Detect which cell encompasses the target text, then output its (X, Y) center coordinate. 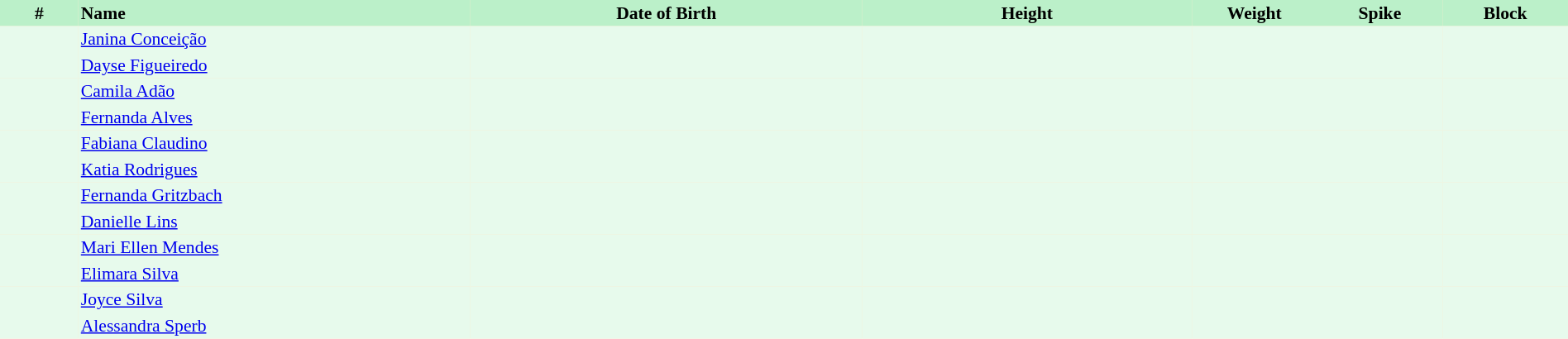
Fernanda Alves (275, 117)
Date of Birth (667, 13)
Katia Rodrigues (275, 169)
Danielle Lins (275, 222)
Joyce Silva (275, 299)
Alessandra Sperb (275, 326)
Janina Conceição (275, 40)
Height (1027, 13)
Fabiana Claudino (275, 144)
Camila Adão (275, 91)
Fernanda Gritzbach (275, 195)
Dayse Figueiredo (275, 65)
Mari Ellen Mendes (275, 248)
Spike (1380, 13)
Block (1505, 13)
Weight (1255, 13)
Name (275, 13)
Elimara Silva (275, 274)
# (40, 13)
